Provide the [x, y] coordinate of the cell's center where the given text is located.  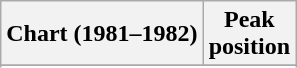
Chart (1981–1982) [102, 34]
Peakposition [249, 34]
